Identify which cell holds the provided text, then report its (X, Y) central coordinate. 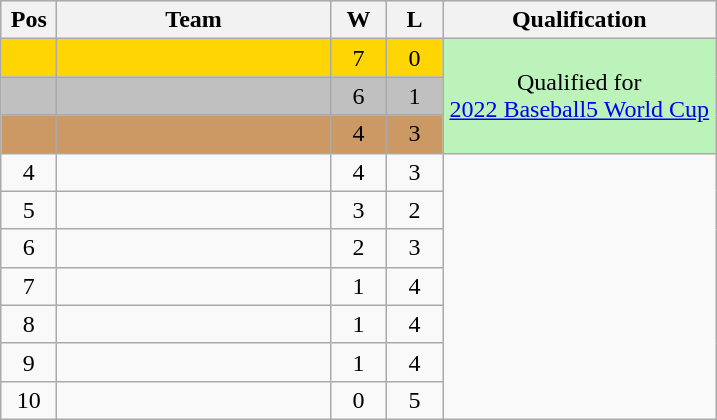
9 (29, 362)
10 (29, 400)
Qualification (579, 20)
8 (29, 324)
W (358, 20)
Pos (29, 20)
L (414, 20)
Qualified for 2022 Baseball5 World Cup (579, 96)
Team (194, 20)
